Capture the cell that displays the provided text and extract its (x, y) central coordinate. 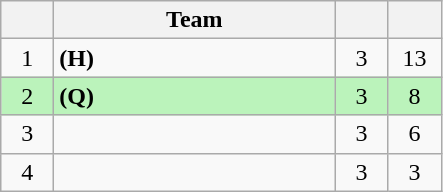
Team (194, 20)
6 (414, 134)
2 (28, 96)
(Q) (194, 96)
1 (28, 58)
4 (28, 172)
8 (414, 96)
(H) (194, 58)
13 (414, 58)
